Output the (x, y) coordinate of the center of the cell containing the given text.  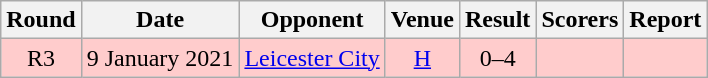
H (422, 58)
9 January 2021 (160, 58)
Date (160, 20)
Scorers (580, 20)
Opponent (312, 20)
Venue (422, 20)
Result (497, 20)
Leicester City (312, 58)
0–4 (497, 58)
R3 (41, 58)
Report (666, 20)
Round (41, 20)
